Provide the [x, y] coordinate of the cell's center where the given text is located.  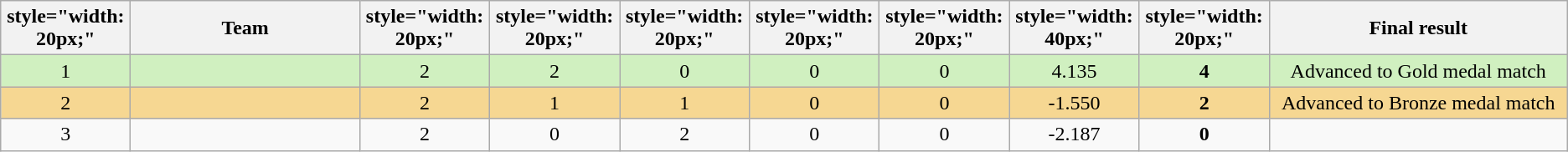
-2.187 [1074, 134]
3 [65, 134]
Advanced to Bronze medal match [1418, 103]
4.135 [1074, 71]
Advanced to Gold medal match [1418, 71]
Team [245, 28]
4 [1204, 71]
style="width: 40px;" [1074, 28]
Final result [1418, 28]
-1.550 [1074, 103]
